Return the (X, Y) coordinate for the center point of the cell that contains the specified text.  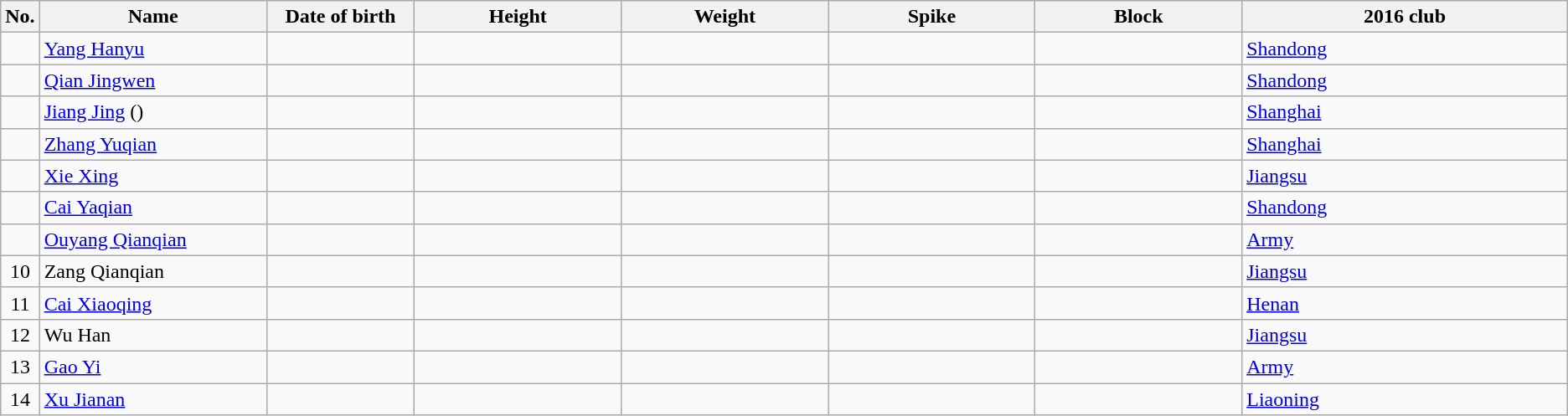
Xu Jianan (152, 399)
Liaoning (1406, 399)
Gao Yi (152, 367)
Zhang Yuqian (152, 144)
Height (518, 17)
Name (152, 17)
Cai Yaqian (152, 208)
No. (20, 17)
Wu Han (152, 335)
Zang Qianqian (152, 271)
13 (20, 367)
Qian Jingwen (152, 80)
Block (1139, 17)
12 (20, 335)
Henan (1406, 303)
Cai Xiaoqing (152, 303)
2016 club (1406, 17)
Xie Xing (152, 176)
Weight (725, 17)
Jiang Jing () (152, 112)
14 (20, 399)
11 (20, 303)
Yang Hanyu (152, 49)
10 (20, 271)
Spike (931, 17)
Date of birth (340, 17)
Ouyang Qianqian (152, 239)
